Detect which cell encompasses the target text, then output its (x, y) center coordinate. 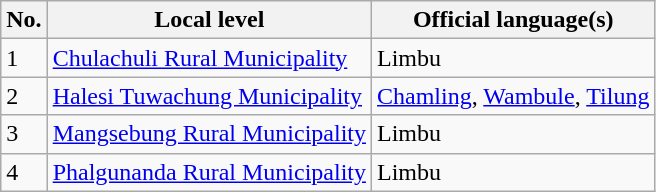
1 (24, 58)
2 (24, 96)
Official language(s) (514, 20)
Phalgunanda Rural Municipality (209, 172)
Chulachuli Rural Municipality (209, 58)
Mangsebung Rural Municipality (209, 134)
4 (24, 172)
No. (24, 20)
3 (24, 134)
Chamling, Wambule, Tilung (514, 96)
Halesi Tuwachung Municipality (209, 96)
Local level (209, 20)
